Output the [x, y] coordinate of the center of the cell containing the given text.  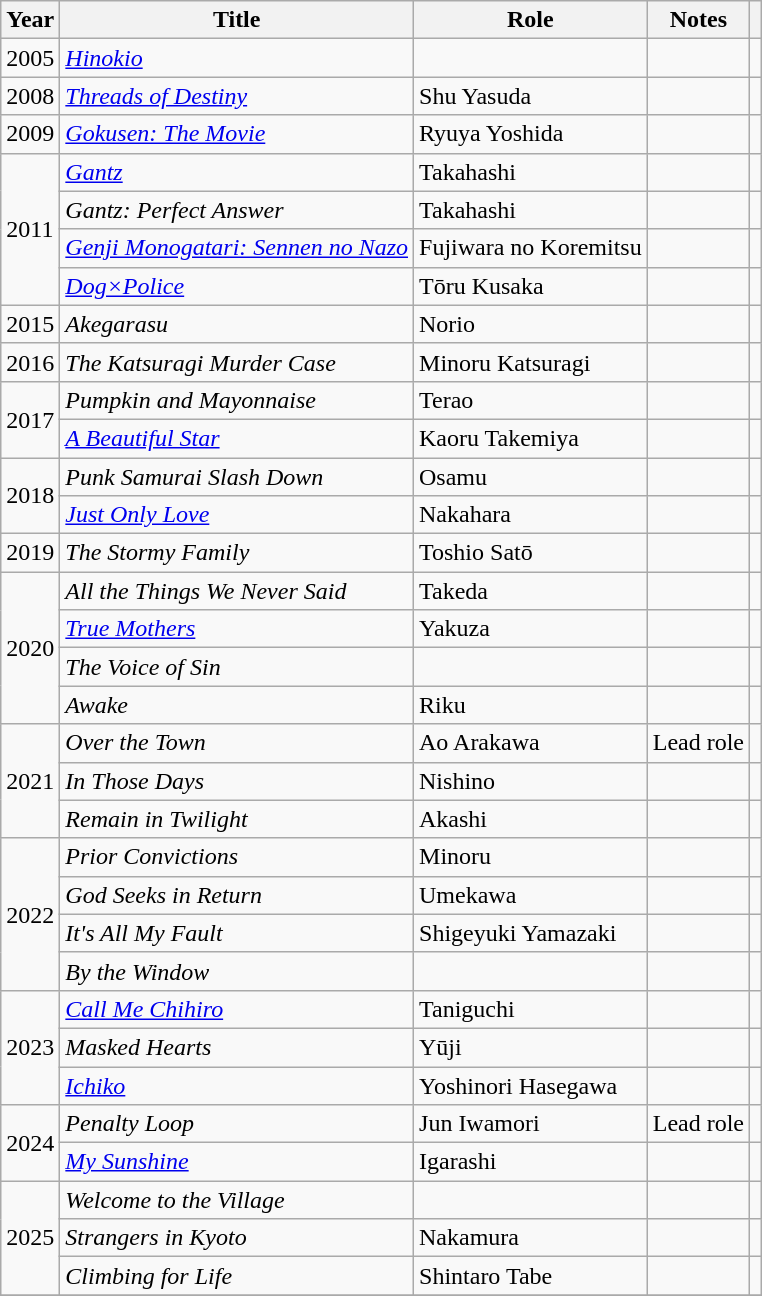
Remain in Twilight [237, 819]
Nakamura [531, 1238]
2011 [30, 229]
Minoru Katsuragi [531, 362]
Riku [531, 705]
2022 [30, 914]
A Beautiful Star [237, 438]
Norio [531, 324]
The Voice of Sin [237, 667]
Genji Monogatari: Sennen no Nazo [237, 248]
Taniguchi [531, 1009]
Climbing for Life [237, 1276]
Tōru Kusaka [531, 286]
Pumpkin and Mayonnaise [237, 400]
Hinokio [237, 58]
2009 [30, 134]
All the Things We Never Said [237, 591]
Gokusen: The Movie [237, 134]
Yakuza [531, 629]
Umekawa [531, 895]
Igarashi [531, 1162]
By the Window [237, 971]
2005 [30, 58]
Terao [531, 400]
In Those Days [237, 781]
Takeda [531, 591]
2015 [30, 324]
2021 [30, 781]
Toshio Satō [531, 553]
Nishino [531, 781]
Yoshinori Hasegawa [531, 1085]
The Stormy Family [237, 553]
Strangers in Kyoto [237, 1238]
Shigeyuki Yamazaki [531, 933]
2025 [30, 1238]
Notes [698, 20]
2008 [30, 96]
Threads of Destiny [237, 96]
Ao Arakawa [531, 743]
Yūji [531, 1047]
Osamu [531, 477]
Gantz: Perfect Answer [237, 210]
2019 [30, 553]
Kaoru Takemiya [531, 438]
Over the Town [237, 743]
Nakahara [531, 515]
2017 [30, 419]
Penalty Loop [237, 1124]
Just Only Love [237, 515]
Awake [237, 705]
It's All My Fault [237, 933]
Ryuya Yoshida [531, 134]
Shintaro Tabe [531, 1276]
2023 [30, 1047]
Prior Convictions [237, 857]
Dog×Police [237, 286]
Ichiko [237, 1085]
2016 [30, 362]
2020 [30, 648]
Masked Hearts [237, 1047]
2024 [30, 1143]
Shu Yasuda [531, 96]
Call Me Chihiro [237, 1009]
God Seeks in Return [237, 895]
2018 [30, 496]
Jun Iwamori [531, 1124]
Role [531, 20]
Akashi [531, 819]
The Katsuragi Murder Case [237, 362]
Year [30, 20]
Fujiwara no Koremitsu [531, 248]
My Sunshine [237, 1162]
Title [237, 20]
True Mothers [237, 629]
Welcome to the Village [237, 1200]
Punk Samurai Slash Down [237, 477]
Akegarasu [237, 324]
Gantz [237, 172]
Minoru [531, 857]
